Scan for the cell matching the given text and deliver its [x, y] coordinate at center. 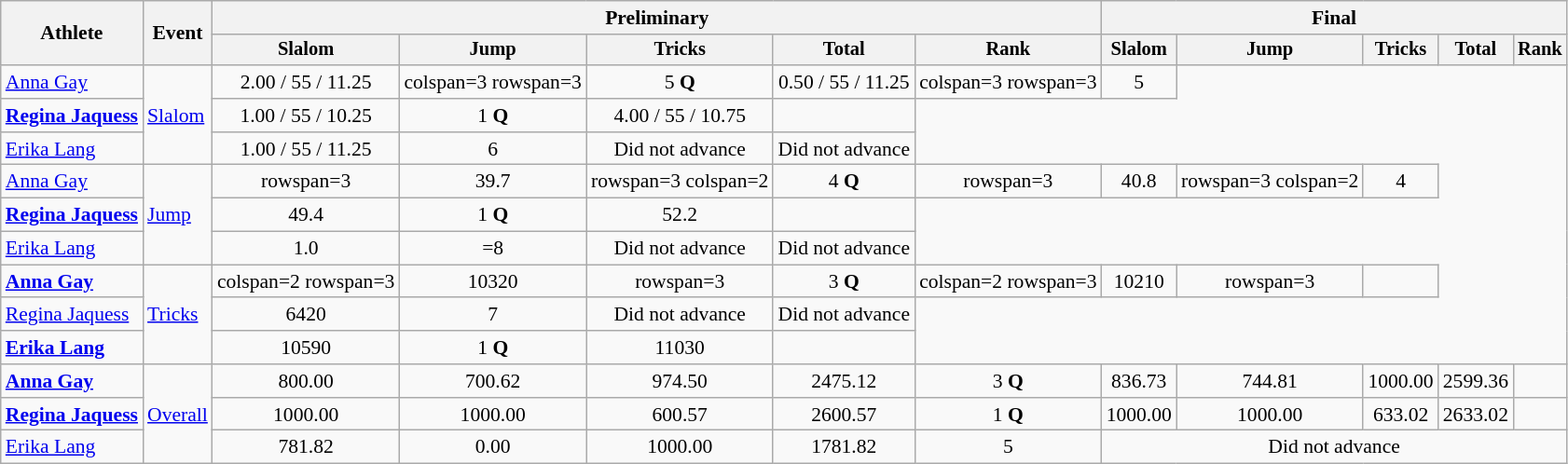
Overall [177, 414]
6420 [306, 315]
Event [177, 34]
1.0 [306, 249]
1.00 / 55 / 11.25 [306, 149]
4.00 / 55 / 10.75 [681, 116]
5 Q [681, 82]
6 [492, 149]
Preliminary [657, 18]
2475.12 [844, 381]
2633.02 [1476, 415]
Athlete [72, 34]
39.7 [492, 182]
49.4 [306, 215]
7 [492, 315]
781.82 [306, 447]
0.50 / 55 / 11.25 [844, 82]
2600.57 [844, 415]
1.00 / 55 / 10.25 [306, 116]
974.50 [681, 381]
52.2 [681, 215]
4 Q [844, 182]
800.00 [306, 381]
Final [1335, 18]
2.00 / 55 / 11.25 [306, 82]
4 [1400, 182]
1781.82 [844, 447]
10320 [492, 281]
600.57 [681, 415]
40.8 [1139, 182]
633.02 [1400, 415]
700.62 [492, 381]
2599.36 [1476, 381]
744.81 [1270, 381]
=8 [492, 249]
11030 [681, 348]
10210 [1139, 281]
10590 [306, 348]
0.00 [492, 447]
836.73 [1139, 381]
